Output the (x, y) coordinate of the center of the cell containing the given text.  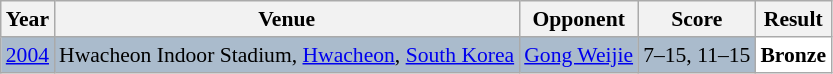
Opponent (578, 19)
Year (28, 19)
Result (793, 19)
2004 (28, 55)
Score (696, 19)
Bronze (793, 55)
Hwacheon Indoor Stadium, Hwacheon, South Korea (286, 55)
Gong Weijie (578, 55)
Venue (286, 19)
7–15, 11–15 (696, 55)
